Detect which cell encompasses the target text, then output its (X, Y) center coordinate. 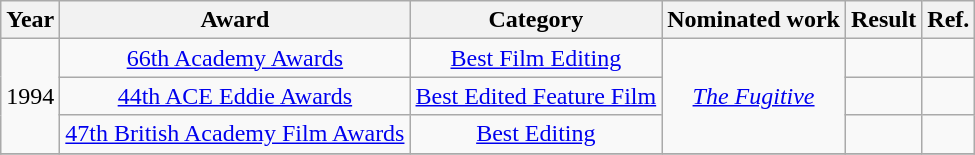
Ref. (948, 20)
44th ACE Eddie Awards (235, 96)
Year (30, 20)
Award (235, 20)
Result (883, 20)
Category (536, 20)
Best Film Editing (536, 58)
66th Academy Awards (235, 58)
47th British Academy Film Awards (235, 134)
Nominated work (754, 20)
1994 (30, 96)
The Fugitive (754, 96)
Best Editing (536, 134)
Best Edited Feature Film (536, 96)
